For the text-containing cell, return its midpoint in (x, y) coordinate format. 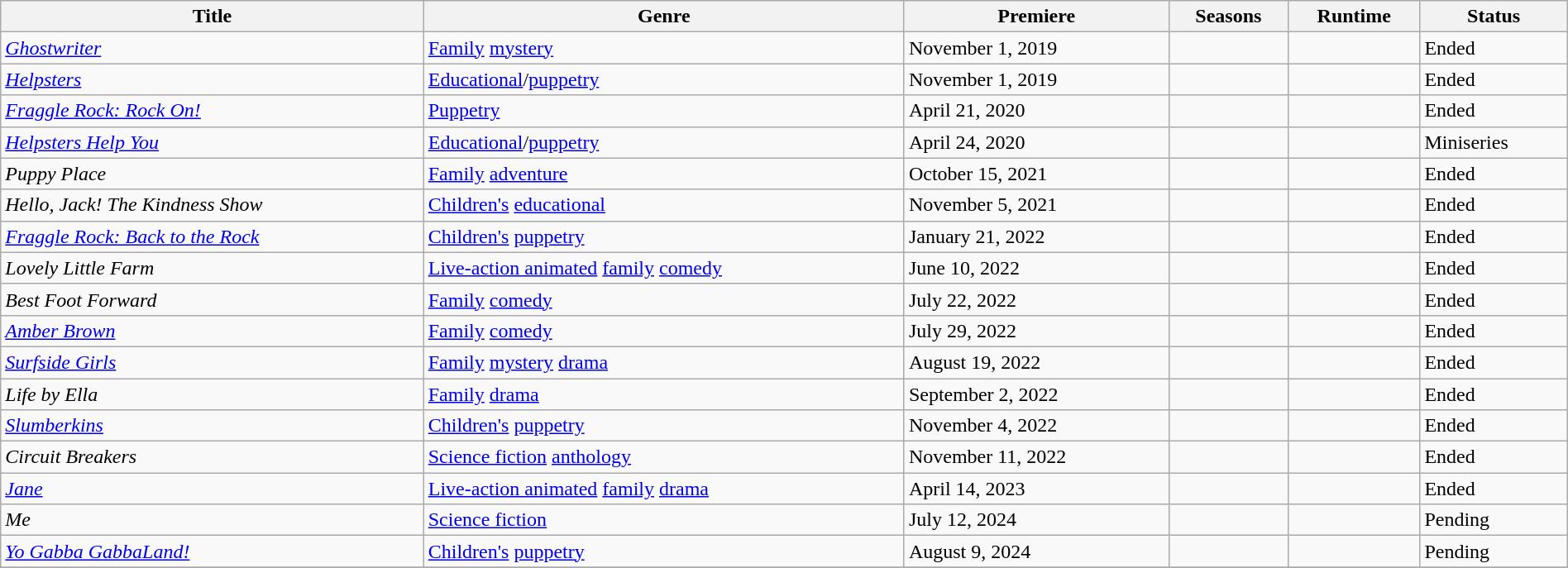
Family drama (663, 394)
Fraggle Rock: Rock On! (212, 111)
July 22, 2022 (1036, 299)
November 11, 2022 (1036, 457)
Status (1494, 17)
August 19, 2022 (1036, 362)
Helpsters (212, 79)
Ghostwriter (212, 48)
Me (212, 520)
Title (212, 17)
April 21, 2020 (1036, 111)
January 21, 2022 (1036, 236)
Fraggle Rock: Back to the Rock (212, 236)
Family mystery (663, 48)
Science fiction (663, 520)
Circuit Breakers (212, 457)
August 9, 2024 (1036, 551)
Lovely Little Farm (212, 268)
Seasons (1229, 17)
Puppy Place (212, 174)
November 4, 2022 (1036, 426)
Family mystery drama (663, 362)
Slumberkins (212, 426)
Family adventure (663, 174)
Miniseries (1494, 142)
Surfside Girls (212, 362)
Amber Brown (212, 331)
Jane (212, 489)
October 15, 2021 (1036, 174)
Live-action animated family comedy (663, 268)
Children's educational (663, 205)
September 2, 2022 (1036, 394)
July 29, 2022 (1036, 331)
Live-action animated family drama (663, 489)
Hello, Jack! The Kindness Show (212, 205)
Best Foot Forward (212, 299)
Puppetry (663, 111)
Runtime (1355, 17)
Science fiction anthology (663, 457)
Genre (663, 17)
November 5, 2021 (1036, 205)
Premiere (1036, 17)
Helpsters Help You (212, 142)
Yo Gabba GabbaLand! (212, 551)
April 24, 2020 (1036, 142)
June 10, 2022 (1036, 268)
July 12, 2024 (1036, 520)
April 14, 2023 (1036, 489)
Life by Ella (212, 394)
